Return [x, y] of the center of cell containing provided text 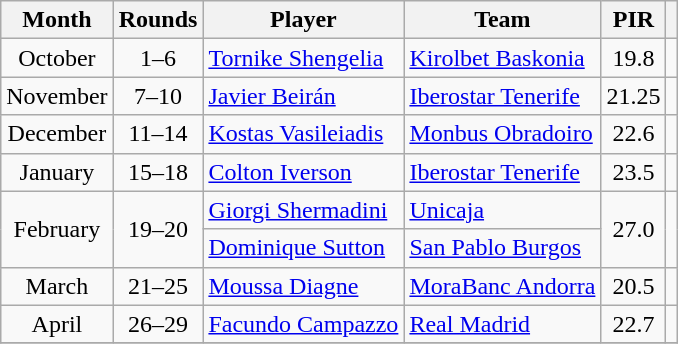
San Pablo Burgos [502, 248]
15–18 [158, 172]
19.8 [634, 58]
February [57, 229]
December [57, 134]
April [57, 324]
Moussa Diagne [304, 286]
20.5 [634, 286]
March [57, 286]
Unicaja [502, 210]
26–29 [158, 324]
7–10 [158, 96]
October [57, 58]
Kostas Vasileiadis [304, 134]
PIR [634, 20]
Kirolbet Baskonia [502, 58]
Real Madrid [502, 324]
Month [57, 20]
Colton Iverson [304, 172]
Player [304, 20]
Dominique Sutton [304, 248]
22.7 [634, 324]
23.5 [634, 172]
19–20 [158, 229]
27.0 [634, 229]
Team [502, 20]
11–14 [158, 134]
Tornike Shengelia [304, 58]
November [57, 96]
Rounds [158, 20]
1–6 [158, 58]
Facundo Campazzo [304, 324]
Monbus Obradoiro [502, 134]
Giorgi Shermadini [304, 210]
January [57, 172]
21–25 [158, 286]
MoraBanc Andorra [502, 286]
22.6 [634, 134]
21.25 [634, 96]
Javier Beirán [304, 96]
